Scan for the cell matching the given text and deliver its [X, Y] coordinate at center. 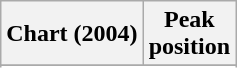
Chart (2004) [72, 34]
Peakposition [189, 34]
